Detect which cell encompasses the target text, then output its (X, Y) center coordinate. 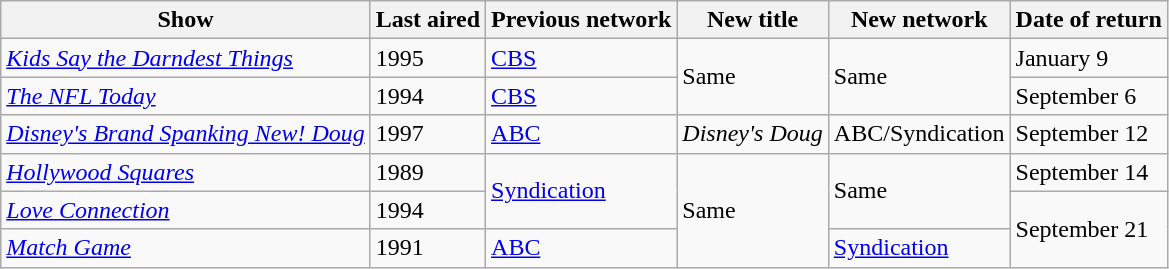
January 9 (1088, 58)
New network (919, 20)
The NFL Today (186, 96)
September 21 (1088, 229)
Show (186, 20)
Previous network (582, 20)
September 14 (1088, 172)
1995 (428, 58)
Hollywood Squares (186, 172)
New title (753, 20)
September 12 (1088, 134)
ABC/Syndication (919, 134)
Date of return (1088, 20)
1989 (428, 172)
Disney's Doug (753, 134)
September 6 (1088, 96)
1997 (428, 134)
Disney's Brand Spanking New! Doug (186, 134)
Love Connection (186, 210)
1991 (428, 248)
Last aired (428, 20)
Match Game (186, 248)
Kids Say the Darndest Things (186, 58)
